Identify which cell holds the provided text, then report its [x, y] central coordinate. 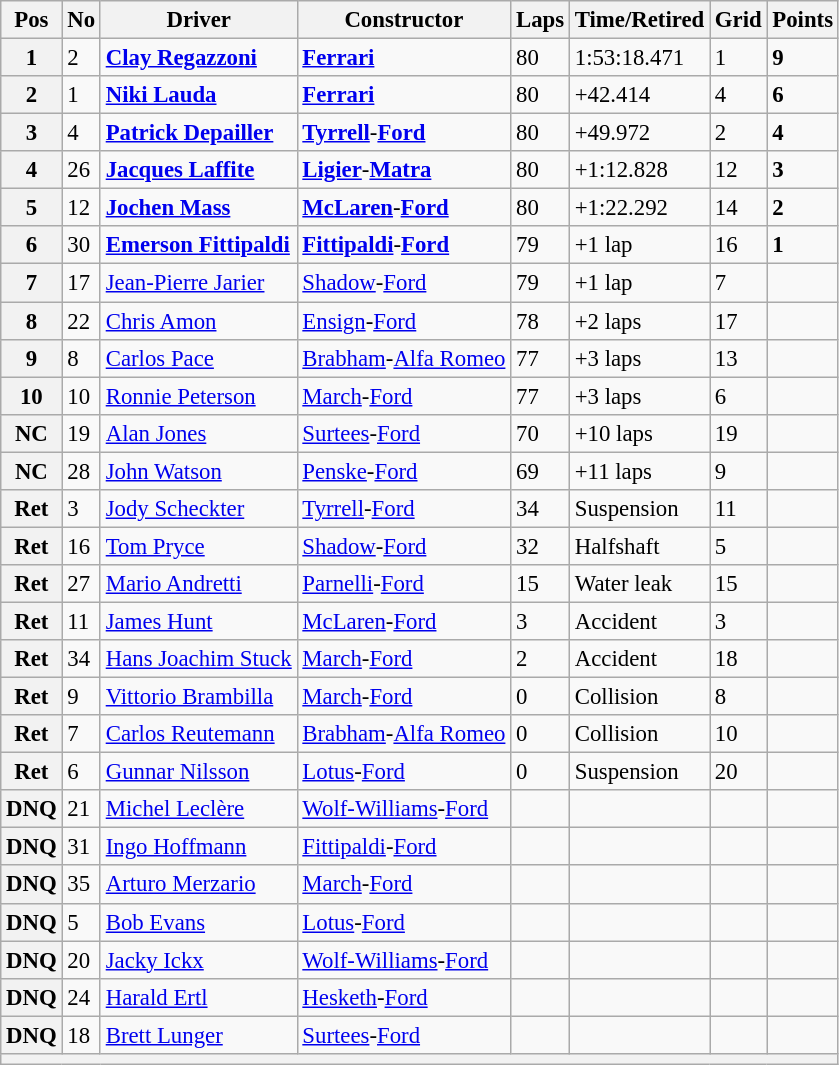
+1:12.828 [639, 170]
Chris Amon [198, 321]
78 [540, 321]
Alan Jones [198, 433]
30 [81, 245]
Time/Retired [639, 20]
Ensign-Ford [404, 321]
Bob Evans [198, 922]
14 [738, 208]
Tom Pryce [198, 546]
+11 laps [639, 471]
Driver [198, 20]
Penske-Ford [404, 471]
32 [540, 546]
21 [81, 809]
Jacky Ickx [198, 960]
Emerson Fittipaldi [198, 245]
Niki Lauda [198, 95]
35 [81, 885]
Points [802, 20]
Gunnar Nilsson [198, 772]
Vittorio Brambilla [198, 697]
Clay Regazzoni [198, 58]
1:53:18.471 [639, 58]
31 [81, 847]
69 [540, 471]
No [81, 20]
+42.414 [639, 95]
Mario Andretti [198, 584]
James Hunt [198, 621]
Carlos Reutemann [198, 734]
Halfshaft [639, 546]
Michel Leclère [198, 809]
Pos [32, 20]
Parnelli-Ford [404, 584]
Hans Joachim Stuck [198, 659]
+49.972 [639, 133]
+10 laps [639, 433]
Water leak [639, 584]
13 [738, 358]
Patrick Depailler [198, 133]
Brett Lunger [198, 1035]
70 [540, 433]
+1:22.292 [639, 208]
Grid [738, 20]
Jody Scheckter [198, 509]
Jean-Pierre Jarier [198, 283]
Hesketh-Ford [404, 997]
Harald Ertl [198, 997]
28 [81, 471]
Carlos Pace [198, 358]
Jochen Mass [198, 208]
Ronnie Peterson [198, 396]
Ligier-Matra [404, 170]
24 [81, 997]
Constructor [404, 20]
22 [81, 321]
John Watson [198, 471]
26 [81, 170]
27 [81, 584]
Ingo Hoffmann [198, 847]
+2 laps [639, 321]
Arturo Merzario [198, 885]
Laps [540, 20]
Jacques Laffite [198, 170]
